Return the [X, Y] coordinate for the center point of the cell that contains the specified text.  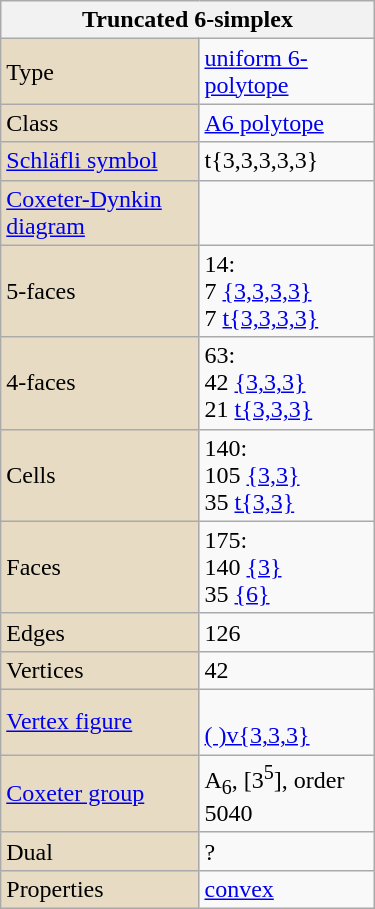
Vertex figure [100, 722]
Type [100, 72]
( )v{3,3,3} [286, 722]
4-faces [100, 383]
Coxeter group [100, 793]
140:105 {3,3} 35 t{3,3} [286, 475]
Cells [100, 475]
A6 polytope [286, 123]
126 [286, 632]
Vertices [100, 670]
63:42 {3,3,3} 21 t{3,3,3} [286, 383]
5-faces [100, 291]
Edges [100, 632]
Coxeter-Dynkin diagram [100, 212]
convex [286, 889]
A6, [35], order 5040 [286, 793]
Dual [100, 851]
? [286, 851]
Schläfli symbol [100, 161]
175:140 {3}35 {6} [286, 567]
uniform 6-polytope [286, 72]
Faces [100, 567]
42 [286, 670]
14:7 {3,3,3,3} 7 t{3,3,3,3} [286, 291]
Properties [100, 889]
Class [100, 123]
Truncated 6-simplex [188, 20]
t{3,3,3,3,3} [286, 161]
